Scan for the cell matching the given text and deliver its [x, y] coordinate at center. 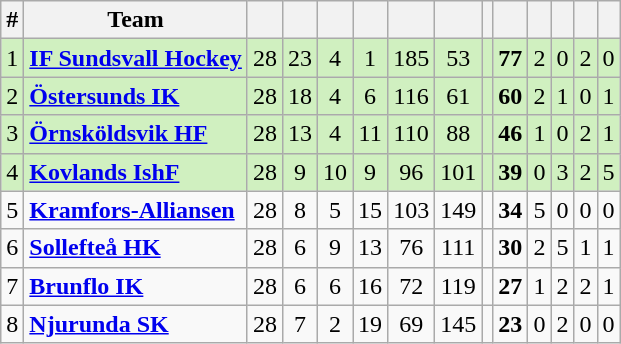
34 [510, 210]
119 [458, 286]
Örnsköldsvik HF [136, 134]
15 [370, 210]
110 [412, 134]
46 [510, 134]
185 [412, 58]
10 [336, 172]
Kramfors-Alliansen [136, 210]
18 [300, 96]
53 [458, 58]
Brunflo IK [136, 286]
72 [412, 286]
IF Sundsvall Hockey [136, 58]
Njurunda SK [136, 324]
111 [458, 248]
# [12, 20]
39 [510, 172]
Östersunds IK [136, 96]
76 [412, 248]
16 [370, 286]
77 [510, 58]
103 [412, 210]
61 [458, 96]
Kovlands IshF [136, 172]
11 [370, 134]
Team [136, 20]
27 [510, 286]
60 [510, 96]
88 [458, 134]
69 [412, 324]
96 [412, 172]
30 [510, 248]
19 [370, 324]
145 [458, 324]
Sollefteå HK [136, 248]
149 [458, 210]
101 [458, 172]
116 [412, 96]
